For the text-containing cell, return its midpoint in [x, y] coordinate format. 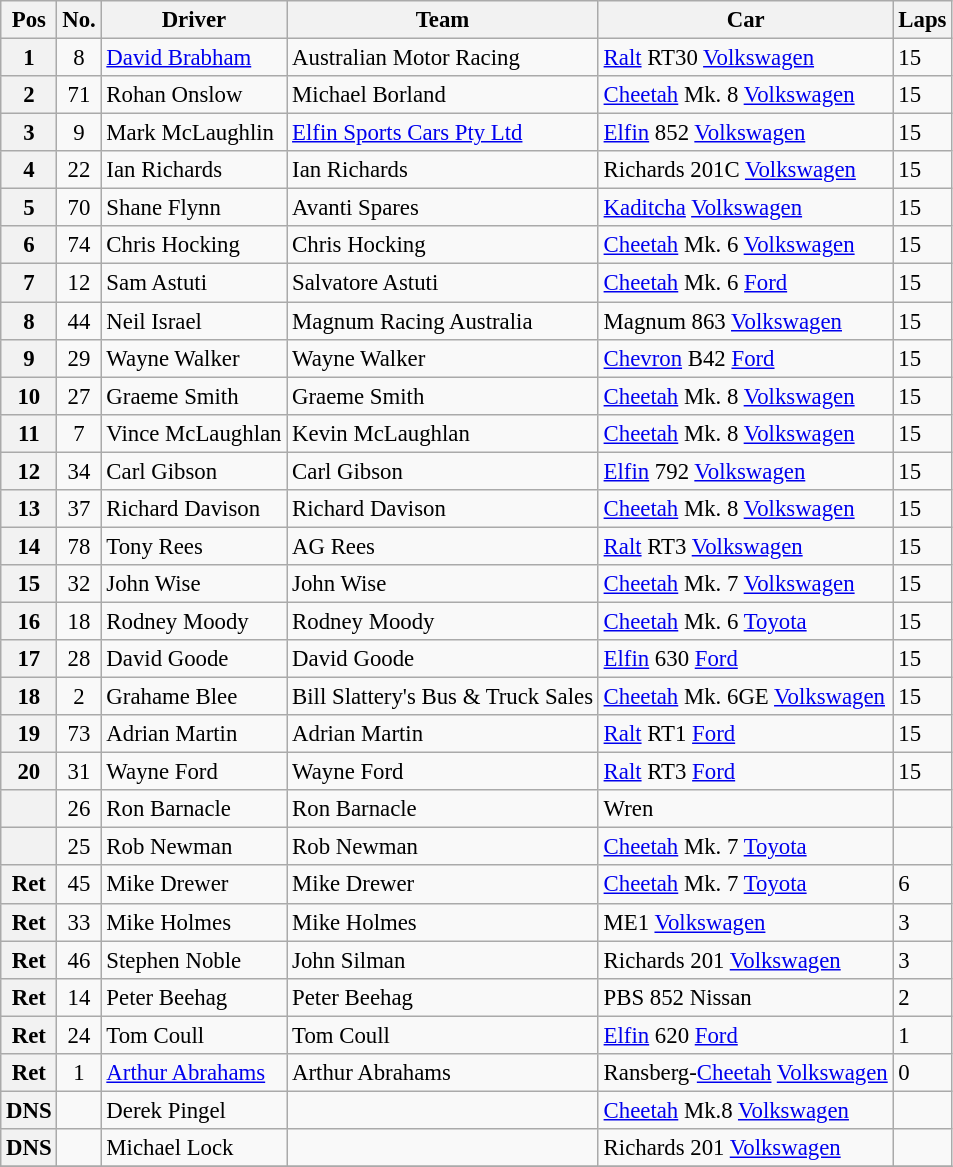
26 [79, 809]
Cheetah Mk. 6 Volkswagen [746, 245]
73 [79, 734]
Cheetah Mk. 6 Ford [746, 283]
Kevin McLaughlan [443, 433]
Vince McLaughlan [194, 433]
Magnum Racing Australia [443, 321]
70 [79, 208]
22 [79, 170]
John Silman [443, 960]
5 [29, 208]
David Brabham [194, 58]
29 [79, 358]
44 [79, 321]
Shane Flynn [194, 208]
Tony Rees [194, 546]
Australian Motor Racing [443, 58]
ME1 Volkswagen [746, 922]
Chevron B42 Ford [746, 358]
Richards 201C Volkswagen [746, 170]
71 [79, 95]
Elfin Sports Cars Pty Ltd [443, 133]
Mark McLaughlin [194, 133]
34 [79, 471]
28 [79, 659]
Cheetah Mk. 6GE Volkswagen [746, 697]
Sam Astuti [194, 283]
Neil Israel [194, 321]
4 [29, 170]
Car [746, 20]
Team [443, 20]
27 [79, 396]
78 [79, 546]
Magnum 863 Volkswagen [746, 321]
Wren [746, 809]
Michael Lock [194, 1148]
Kaditcha Volkswagen [746, 208]
Ralt RT1 Ford [746, 734]
Pos [29, 20]
Avanti Spares [443, 208]
Derek Pingel [194, 1110]
No. [79, 20]
Michael Borland [443, 95]
Rohan Onslow [194, 95]
13 [29, 509]
Driver [194, 20]
Cheetah Mk. 7 Volkswagen [746, 584]
Laps [922, 20]
74 [79, 245]
0 [922, 1073]
24 [79, 1035]
11 [29, 433]
Elfin 630 Ford [746, 659]
Ralt RT3 Volkswagen [746, 546]
32 [79, 584]
Elfin 620 Ford [746, 1035]
19 [29, 734]
33 [79, 922]
17 [29, 659]
Elfin 792 Volkswagen [746, 471]
Grahame Blee [194, 697]
Ralt RT3 Ford [746, 772]
AG Rees [443, 546]
16 [29, 621]
Cheetah Mk. 6 Toyota [746, 621]
Cheetah Mk.8 Volkswagen [746, 1110]
31 [79, 772]
Ransberg-Cheetah Volkswagen [746, 1073]
37 [79, 509]
46 [79, 960]
Salvatore Astuti [443, 283]
25 [79, 847]
20 [29, 772]
10 [29, 396]
PBS 852 Nissan [746, 997]
Bill Slattery's Bus & Truck Sales [443, 697]
Elfin 852 Volkswagen [746, 133]
Ralt RT30 Volkswagen [746, 58]
Stephen Noble [194, 960]
45 [79, 885]
